Identify which cell holds the provided text, then report its [X, Y] central coordinate. 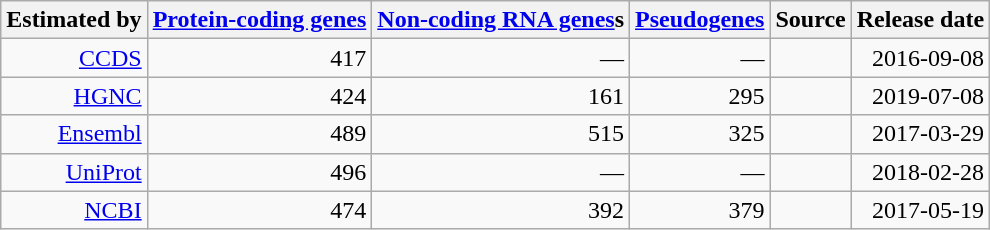
CCDS [74, 58]
295 [700, 96]
NCBI [74, 210]
392 [501, 210]
379 [700, 210]
2018-02-28 [920, 172]
474 [260, 210]
325 [700, 134]
2017-05-19 [920, 210]
161 [501, 96]
489 [260, 134]
Protein-coding genes [260, 20]
417 [260, 58]
2016-09-08 [920, 58]
Release date [920, 20]
Non-coding RNA geness [501, 20]
Pseudogenes [700, 20]
Ensembl [74, 134]
HGNC [74, 96]
2019-07-08 [920, 96]
515 [501, 134]
UniProt [74, 172]
496 [260, 172]
Source [810, 20]
Estimated by [74, 20]
424 [260, 96]
2017-03-29 [920, 134]
